Extract the (x, y) coordinate from the center of the cell holding the provided text.  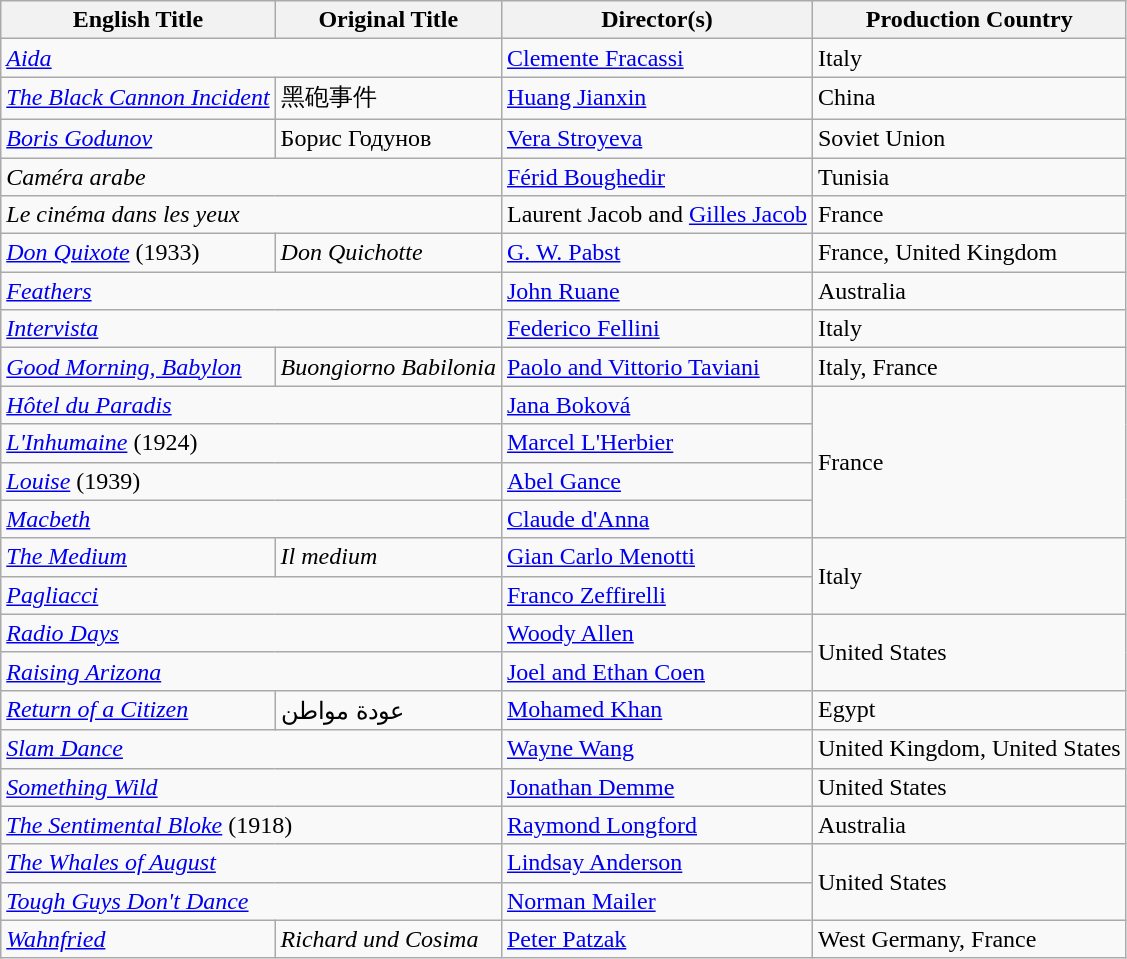
Huang Jianxin (656, 98)
West Germany, France (969, 939)
The Black Cannon Incident (138, 98)
黑砲事件 (388, 98)
Il medium (388, 557)
Le cinéma dans les yeux (252, 215)
Director(s) (656, 20)
Italy, France (969, 367)
United Kingdom, United States (969, 749)
Don Quixote (1933) (138, 253)
Abel Gance (656, 481)
Wayne Wang (656, 749)
Intervista (252, 329)
Férid Boughedir (656, 177)
Marcel L'Herbier (656, 443)
عودة مواطن (388, 710)
Woody Allen (656, 633)
Richard und Cosima (388, 939)
Gian Carlo Menotti (656, 557)
Norman Mailer (656, 901)
Борис Годунов (388, 138)
Production Country (969, 20)
Franco Zeffirelli (656, 595)
Wahnfried (138, 939)
Clemente Fracassi (656, 58)
Hôtel du Paradis (252, 405)
Don Quichotte (388, 253)
Original Title (388, 20)
Buongiorno Babilonia (388, 367)
Caméra arabe (252, 177)
Return of a Citizen (138, 710)
Feathers (252, 291)
The Medium (138, 557)
Vera Stroyeva (656, 138)
France, United Kingdom (969, 253)
Raymond Longford (656, 825)
Boris Godunov (138, 138)
The Whales of August (252, 863)
Tunisia (969, 177)
Jana Boková (656, 405)
Soviet Union (969, 138)
Jonathan Demme (656, 787)
Mohamed Khan (656, 710)
China (969, 98)
John Ruane (656, 291)
Raising Arizona (252, 671)
Egypt (969, 710)
Claude d'Anna (656, 519)
Macbeth (252, 519)
Laurent Jacob and Gilles Jacob (656, 215)
Aida (252, 58)
L'Inhumaine (1924) (252, 443)
Federico Fellini (656, 329)
Something Wild (252, 787)
G. W. Pabst (656, 253)
Peter Patzak (656, 939)
Radio Days (252, 633)
Tough Guys Don't Dance (252, 901)
The Sentimental Bloke (1918) (252, 825)
Paolo and Vittorio Taviani (656, 367)
Louise (1939) (252, 481)
Joel and Ethan Coen (656, 671)
Good Morning, Babylon (138, 367)
Slam Dance (252, 749)
English Title (138, 20)
Pagliacci (252, 595)
Lindsay Anderson (656, 863)
